Extract the [X, Y] coordinate from the center of the cell holding the provided text.  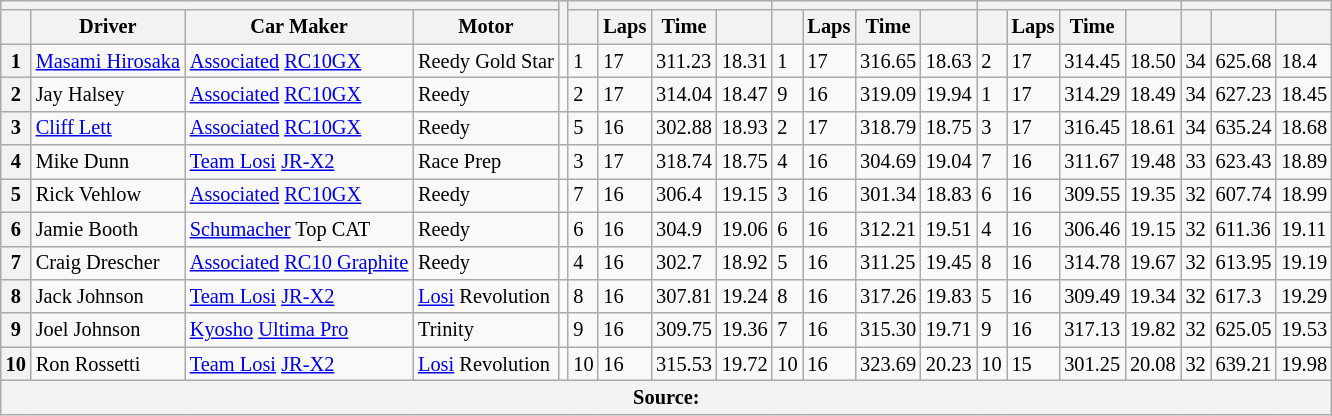
635.24 [1244, 128]
Mike Dunn [108, 162]
311.67 [1092, 162]
18.68 [1304, 128]
611.36 [1244, 229]
309.55 [1092, 195]
18.99 [1304, 195]
309.75 [684, 330]
Trinity [486, 330]
625.68 [1244, 61]
306.4 [684, 195]
Masami Hirosaka [108, 61]
18.61 [1153, 128]
19.29 [1304, 296]
19.71 [949, 330]
319.09 [888, 94]
19.48 [1153, 162]
302.88 [684, 128]
309.49 [1092, 296]
Reedy Gold Star [486, 61]
317.13 [1092, 330]
613.95 [1244, 263]
19.51 [949, 229]
318.79 [888, 128]
19.67 [1153, 263]
19.35 [1153, 195]
19.45 [949, 263]
311.23 [684, 61]
19.04 [949, 162]
623.43 [1244, 162]
18.49 [1153, 94]
318.74 [684, 162]
18.47 [745, 94]
18.93 [745, 128]
Rick Vehlow [108, 195]
302.7 [684, 263]
18.83 [949, 195]
Jay Halsey [108, 94]
18.31 [745, 61]
Jamie Booth [108, 229]
316.65 [888, 61]
316.45 [1092, 128]
Car Maker [299, 27]
607.74 [1244, 195]
19.53 [1304, 330]
19.98 [1304, 364]
18.45 [1304, 94]
18.50 [1153, 61]
306.46 [1092, 229]
627.23 [1244, 94]
15 [1034, 364]
304.69 [888, 162]
19.36 [745, 330]
20.23 [949, 364]
18.4 [1304, 61]
19.94 [949, 94]
315.30 [888, 330]
Joel Johnson [108, 330]
625.05 [1244, 330]
18.89 [1304, 162]
314.78 [1092, 263]
314.29 [1092, 94]
323.69 [888, 364]
617.3 [1244, 296]
315.53 [684, 364]
19.82 [1153, 330]
639.21 [1244, 364]
317.26 [888, 296]
301.34 [888, 195]
Source: [666, 397]
Associated RC10 Graphite [299, 263]
20.08 [1153, 364]
Motor [486, 27]
33 [1196, 162]
19.24 [745, 296]
Schumacher Top CAT [299, 229]
Jack Johnson [108, 296]
Cliff Lett [108, 128]
19.72 [745, 364]
19.83 [949, 296]
18.63 [949, 61]
314.04 [684, 94]
311.25 [888, 263]
307.81 [684, 296]
Driver [108, 27]
Race Prep [486, 162]
312.21 [888, 229]
314.45 [1092, 61]
Ron Rossetti [108, 364]
19.19 [1304, 263]
19.11 [1304, 229]
Kyosho Ultima Pro [299, 330]
19.34 [1153, 296]
301.25 [1092, 364]
304.9 [684, 229]
Craig Drescher [108, 263]
18.92 [745, 263]
19.06 [745, 229]
